Pinpoint the cell where the given text exists, returning its (X, Y) midpoint coordinate. 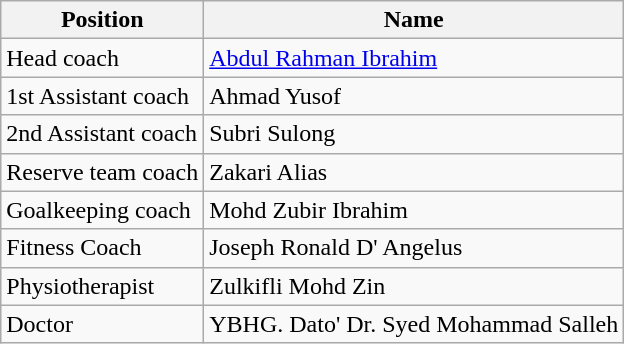
Zulkifli Mohd Zin (414, 286)
Zakari Alias (414, 172)
Head coach (102, 58)
Mohd Zubir Ibrahim (414, 210)
Abdul Rahman Ibrahim (414, 58)
Doctor (102, 324)
Subri Sulong (414, 134)
Position (102, 20)
Joseph Ronald D' Angelus (414, 248)
Goalkeeping coach (102, 210)
Ahmad Yusof (414, 96)
2nd Assistant coach (102, 134)
YBHG. Dato' Dr. Syed Mohammad Salleh (414, 324)
Fitness Coach (102, 248)
Reserve team coach (102, 172)
Name (414, 20)
1st Assistant coach (102, 96)
Physiotherapist (102, 286)
